Return the [X, Y] coordinate for the center point of the cell that contains the specified text.  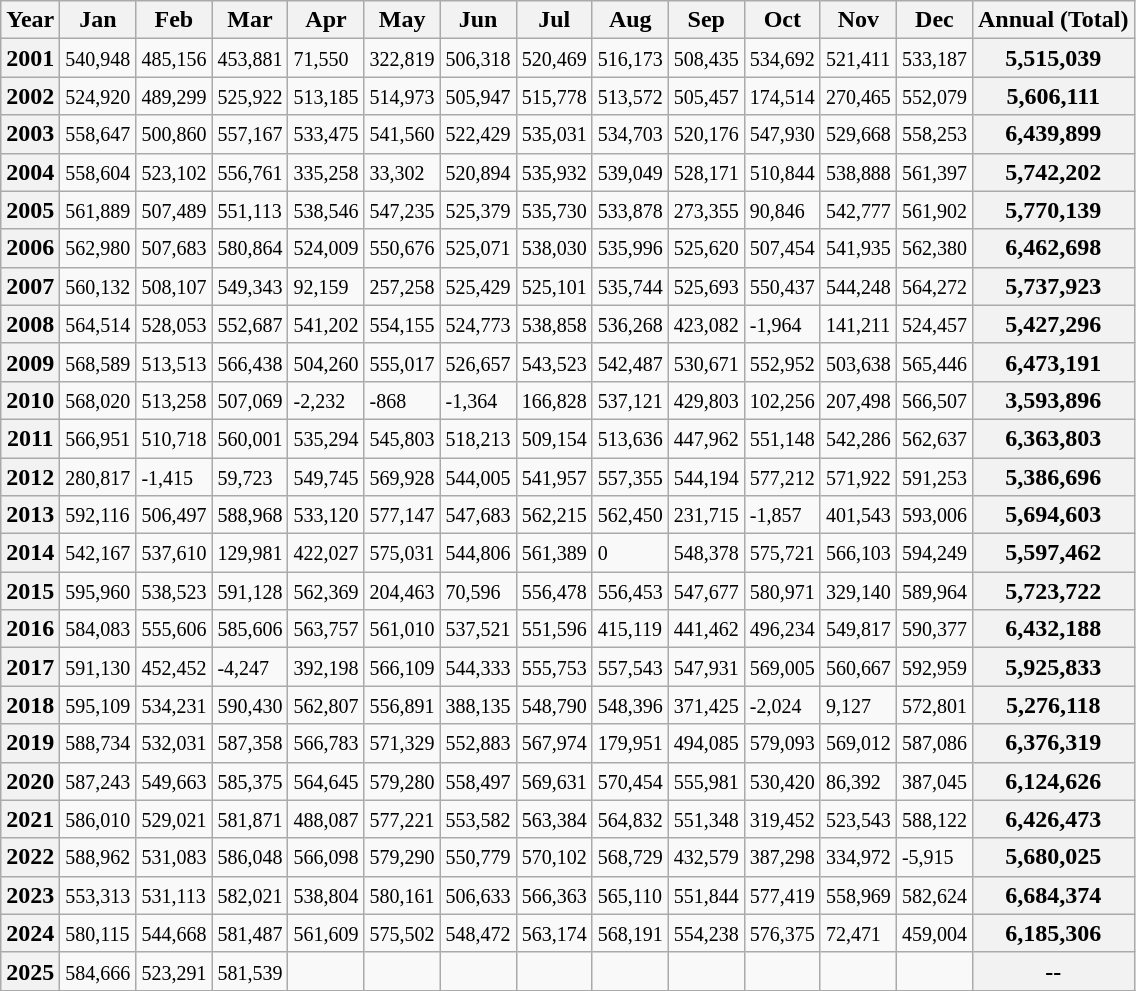
532,031 [174, 743]
514,973 [402, 96]
102,256 [782, 400]
560,667 [858, 667]
453,881 [250, 58]
524,773 [478, 324]
586,048 [250, 857]
533,187 [934, 58]
529,668 [858, 134]
494,085 [706, 743]
525,922 [250, 96]
589,964 [934, 591]
562,450 [630, 515]
588,734 [98, 743]
566,783 [326, 743]
563,384 [554, 819]
May [402, 20]
504,260 [326, 362]
5,386,696 [1053, 477]
587,086 [934, 743]
423,082 [706, 324]
591,130 [98, 667]
551,844 [706, 895]
520,176 [706, 134]
554,238 [706, 933]
505,457 [706, 96]
572,801 [934, 705]
544,806 [478, 553]
-1,857 [782, 515]
577,212 [782, 477]
549,745 [326, 477]
538,546 [326, 210]
535,996 [630, 248]
566,098 [326, 857]
548,378 [706, 553]
459,004 [934, 933]
568,589 [98, 362]
536,268 [630, 324]
538,804 [326, 895]
542,487 [630, 362]
2019 [30, 743]
537,121 [630, 400]
556,478 [554, 591]
547,930 [782, 134]
579,290 [402, 857]
Nov [858, 20]
535,730 [554, 210]
2003 [30, 134]
513,258 [174, 400]
513,513 [174, 362]
585,375 [250, 781]
Jun [478, 20]
387,045 [934, 781]
569,928 [402, 477]
507,683 [174, 248]
2022 [30, 857]
528,053 [174, 324]
592,959 [934, 667]
515,778 [554, 96]
538,523 [174, 591]
561,609 [326, 933]
270,465 [858, 96]
5,723,722 [1053, 591]
452,452 [174, 667]
560,132 [98, 286]
6,473,191 [1053, 362]
535,744 [630, 286]
388,135 [478, 705]
513,572 [630, 96]
558,253 [934, 134]
174,514 [782, 96]
579,280 [402, 781]
86,392 [858, 781]
59,723 [250, 477]
533,120 [326, 515]
550,779 [478, 857]
577,147 [402, 515]
575,031 [402, 553]
551,348 [706, 819]
537,610 [174, 553]
415,119 [630, 629]
557,167 [250, 134]
588,122 [934, 819]
506,318 [478, 58]
523,102 [174, 172]
-4,247 [250, 667]
207,498 [858, 400]
506,497 [174, 515]
6,426,473 [1053, 819]
334,972 [858, 857]
510,718 [174, 438]
557,355 [630, 477]
429,803 [706, 400]
5,427,296 [1053, 324]
Aug [630, 20]
524,457 [934, 324]
335,258 [326, 172]
179,951 [630, 743]
580,971 [782, 591]
566,363 [554, 895]
538,030 [554, 248]
5,680,025 [1053, 857]
582,624 [934, 895]
592,116 [98, 515]
551,113 [250, 210]
555,606 [174, 629]
5,597,462 [1053, 553]
496,234 [782, 629]
2018 [30, 705]
576,375 [782, 933]
513,636 [630, 438]
500,860 [174, 134]
564,645 [326, 781]
562,980 [98, 248]
587,358 [250, 743]
2006 [30, 248]
557,543 [630, 667]
547,683 [478, 515]
2010 [30, 400]
544,005 [478, 477]
587,243 [98, 781]
548,396 [630, 705]
510,844 [782, 172]
579,093 [782, 743]
558,647 [98, 134]
432,579 [706, 857]
561,389 [554, 553]
6,124,626 [1053, 781]
5,770,139 [1053, 210]
5,276,118 [1053, 705]
392,198 [326, 667]
568,729 [630, 857]
561,397 [934, 172]
-2,024 [782, 705]
577,221 [402, 819]
594,249 [934, 553]
571,329 [402, 743]
533,878 [630, 210]
422,027 [326, 553]
441,462 [706, 629]
-- [1053, 971]
555,017 [402, 362]
518,213 [478, 438]
555,753 [554, 667]
523,291 [174, 971]
507,069 [250, 400]
588,968 [250, 515]
550,437 [782, 286]
Apr [326, 20]
544,333 [478, 667]
545,803 [402, 438]
6,462,698 [1053, 248]
509,154 [554, 438]
5,694,603 [1053, 515]
Oct [782, 20]
528,171 [706, 172]
520,469 [554, 58]
2017 [30, 667]
588,962 [98, 857]
584,666 [98, 971]
6,185,306 [1053, 933]
525,693 [706, 286]
580,864 [250, 248]
-1,364 [478, 400]
204,463 [402, 591]
562,369 [326, 591]
523,543 [858, 819]
329,140 [858, 591]
508,107 [174, 286]
2002 [30, 96]
558,497 [478, 781]
520,894 [478, 172]
562,637 [934, 438]
371,425 [706, 705]
525,071 [478, 248]
569,005 [782, 667]
-1,415 [174, 477]
530,671 [706, 362]
553,582 [478, 819]
231,715 [706, 515]
581,487 [250, 933]
566,438 [250, 362]
387,298 [782, 857]
2009 [30, 362]
Dec [934, 20]
595,109 [98, 705]
542,167 [98, 553]
2020 [30, 781]
542,777 [858, 210]
534,231 [174, 705]
2014 [30, 553]
489,299 [174, 96]
544,248 [858, 286]
565,110 [630, 895]
577,419 [782, 895]
525,620 [706, 248]
2025 [30, 971]
516,173 [630, 58]
-2,232 [326, 400]
-5,915 [934, 857]
544,668 [174, 933]
2023 [30, 895]
525,101 [554, 286]
540,948 [98, 58]
562,380 [934, 248]
564,514 [98, 324]
2015 [30, 591]
531,113 [174, 895]
537,521 [478, 629]
Annual (Total) [1053, 20]
556,761 [250, 172]
553,313 [98, 895]
543,523 [554, 362]
591,128 [250, 591]
560,001 [250, 438]
570,454 [630, 781]
521,411 [858, 58]
401,543 [858, 515]
544,194 [706, 477]
575,502 [402, 933]
590,377 [934, 629]
0 [630, 553]
563,757 [326, 629]
566,507 [934, 400]
71,550 [326, 58]
506,633 [478, 895]
565,446 [934, 362]
548,472 [478, 933]
319,452 [782, 819]
581,871 [250, 819]
558,604 [98, 172]
6,432,188 [1053, 629]
5,515,039 [1053, 58]
526,657 [478, 362]
584,083 [98, 629]
561,902 [934, 210]
561,889 [98, 210]
549,343 [250, 286]
2007 [30, 286]
551,148 [782, 438]
5,737,923 [1053, 286]
Mar [250, 20]
141,211 [858, 324]
564,832 [630, 819]
5,925,833 [1053, 667]
447,962 [706, 438]
582,021 [250, 895]
580,161 [402, 895]
556,453 [630, 591]
541,202 [326, 324]
570,102 [554, 857]
524,009 [326, 248]
513,185 [326, 96]
166,828 [554, 400]
569,012 [858, 743]
529,021 [174, 819]
591,253 [934, 477]
524,920 [98, 96]
5,606,111 [1053, 96]
541,957 [554, 477]
556,891 [402, 705]
280,817 [98, 477]
6,684,374 [1053, 895]
551,596 [554, 629]
538,888 [858, 172]
552,687 [250, 324]
571,922 [858, 477]
488,087 [326, 819]
485,156 [174, 58]
508,435 [706, 58]
2004 [30, 172]
535,031 [554, 134]
530,420 [782, 781]
2008 [30, 324]
569,631 [554, 781]
2005 [30, 210]
590,430 [250, 705]
507,489 [174, 210]
547,677 [706, 591]
547,235 [402, 210]
-868 [402, 400]
2001 [30, 58]
531,083 [174, 857]
538,858 [554, 324]
6,439,899 [1053, 134]
2016 [30, 629]
2024 [30, 933]
542,286 [858, 438]
595,960 [98, 591]
505,947 [478, 96]
535,932 [554, 172]
555,981 [706, 781]
90,846 [782, 210]
552,883 [478, 743]
581,539 [250, 971]
539,049 [630, 172]
534,692 [782, 58]
Jul [554, 20]
2021 [30, 819]
541,560 [402, 134]
129,981 [250, 553]
586,010 [98, 819]
522,429 [478, 134]
525,429 [478, 286]
567,974 [554, 743]
525,379 [478, 210]
575,721 [782, 553]
33,302 [402, 172]
568,191 [630, 933]
554,155 [402, 324]
533,475 [326, 134]
547,931 [706, 667]
566,103 [858, 553]
2012 [30, 477]
507,454 [782, 248]
549,817 [858, 629]
70,596 [478, 591]
92,159 [326, 286]
568,020 [98, 400]
563,174 [554, 933]
535,294 [326, 438]
562,807 [326, 705]
562,215 [554, 515]
257,258 [402, 286]
Jan [98, 20]
5,742,202 [1053, 172]
72,471 [858, 933]
561,010 [402, 629]
-1,964 [782, 324]
580,115 [98, 933]
585,606 [250, 629]
503,638 [858, 362]
Year [30, 20]
Feb [174, 20]
9,127 [858, 705]
322,819 [402, 58]
564,272 [934, 286]
534,703 [630, 134]
593,006 [934, 515]
549,663 [174, 781]
566,109 [402, 667]
566,951 [98, 438]
3,593,896 [1053, 400]
552,952 [782, 362]
552,079 [934, 96]
558,969 [858, 895]
550,676 [402, 248]
6,363,803 [1053, 438]
541,935 [858, 248]
273,355 [706, 210]
548,790 [554, 705]
2013 [30, 515]
Sep [706, 20]
2011 [30, 438]
6,376,319 [1053, 743]
